From the cell containing the given text, extract its center point as [X, Y] coordinate. 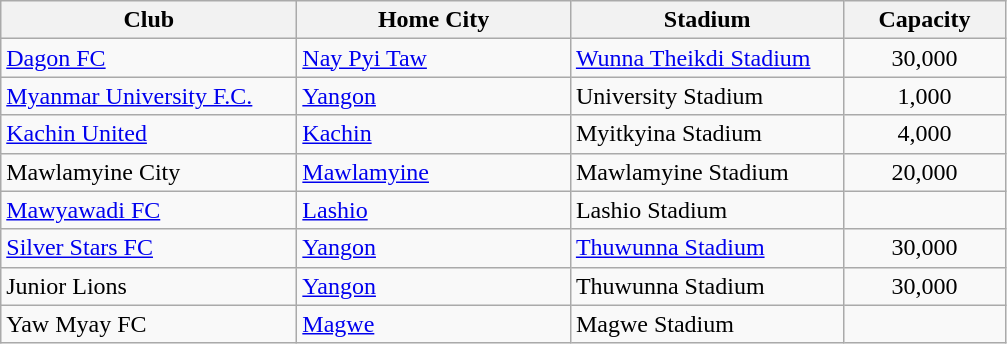
Silver Stars FC [149, 248]
Wunna Theikdi Stadium [707, 58]
Myanmar University F.C. [149, 96]
Kachin [434, 134]
Mawlamyine Stadium [707, 172]
Junior Lions [149, 286]
Magwe Stadium [707, 324]
Myitkyina Stadium [707, 134]
1,000 [924, 96]
Yaw Myay FC [149, 324]
Mawlamyine [434, 172]
Kachin United [149, 134]
Home City [434, 20]
University Stadium [707, 96]
20,000 [924, 172]
Capacity [924, 20]
Stadium [707, 20]
Mawlamyine City [149, 172]
Nay Pyi Taw [434, 58]
4,000 [924, 134]
Mawyawadi FC [149, 210]
Club [149, 20]
Lashio Stadium [707, 210]
Dagon FC [149, 58]
Magwe [434, 324]
Lashio [434, 210]
